Identify which cell holds the provided text, then report its [X, Y] central coordinate. 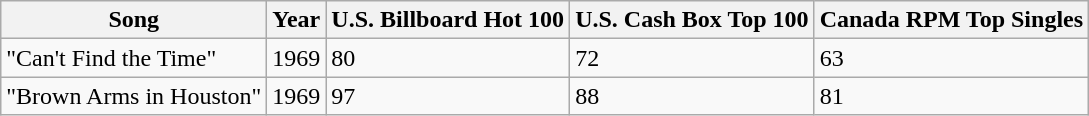
Year [296, 20]
88 [692, 96]
U.S. Billboard Hot 100 [448, 20]
"Can't Find the Time" [134, 58]
Canada RPM Top Singles [951, 20]
80 [448, 58]
63 [951, 58]
Song [134, 20]
72 [692, 58]
81 [951, 96]
U.S. Cash Box Top 100 [692, 20]
"Brown Arms in Houston" [134, 96]
97 [448, 96]
